Scan for the cell matching the given text and deliver its [x, y] coordinate at center. 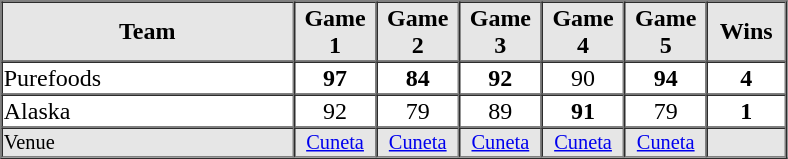
1 [746, 110]
Alaska [148, 110]
89 [500, 110]
Game 2 [418, 32]
94 [666, 78]
Wins [746, 32]
Game 3 [500, 32]
Game 5 [666, 32]
Game 1 [336, 32]
84 [418, 78]
4 [746, 78]
91 [584, 110]
Venue [148, 143]
97 [336, 78]
Team [148, 32]
Purefoods [148, 78]
Game 4 [584, 32]
90 [584, 78]
